Determine the (x, y) coordinate at the center of the cell enclosing the given text.  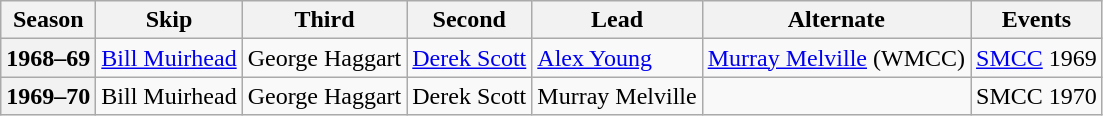
Alternate (836, 20)
Season (48, 20)
Second (470, 20)
SMCC 1969 (1037, 58)
Third (324, 20)
1968–69 (48, 58)
Alex Young (617, 58)
Murray Melville (617, 96)
1969–70 (48, 96)
Lead (617, 20)
SMCC 1970 (1037, 96)
Skip (169, 20)
Events (1037, 20)
Murray Melville (WMCC) (836, 58)
